Return (X, Y) of the center of cell containing provided text 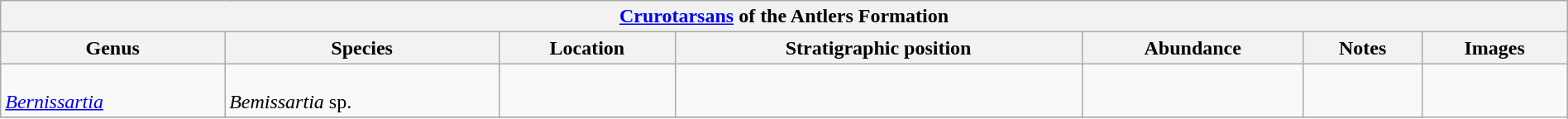
Notes (1363, 48)
Genus (112, 48)
Crurotarsans of the Antlers Formation (784, 17)
Bemissartia sp. (362, 91)
Location (587, 48)
Species (362, 48)
Abundance (1193, 48)
Stratigraphic position (878, 48)
Bernissartia (112, 91)
Images (1494, 48)
